Find where the given text appears and provide that cell's center as (x, y) coordinate. 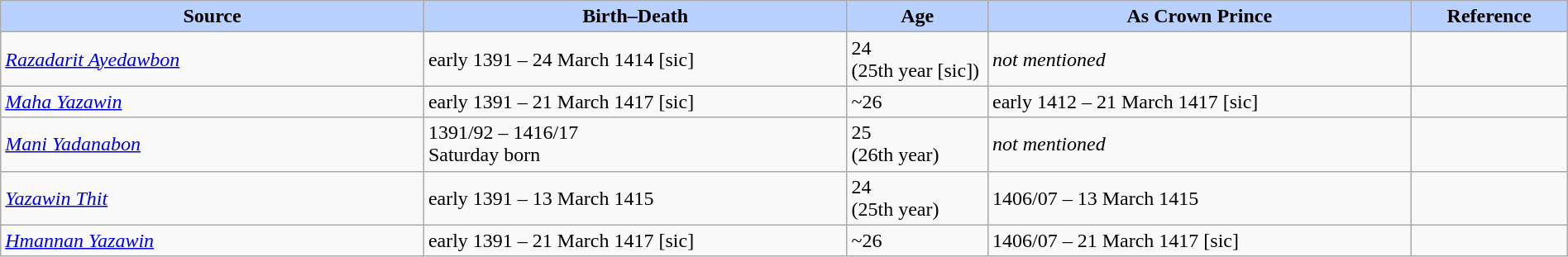
24 (25th year [sic]) (918, 59)
Mani Yadanabon (213, 144)
24 (25th year) (918, 198)
Razadarit Ayedawbon (213, 59)
Birth–Death (635, 17)
25 (26th year) (918, 144)
As Crown Prince (1200, 17)
Age (918, 17)
1406/07 – 21 March 1417 [sic] (1200, 240)
early 1391 – 13 March 1415 (635, 198)
1391/92 – 1416/17 Saturday born (635, 144)
Yazawin Thit (213, 198)
Source (213, 17)
early 1412 – 21 March 1417 [sic] (1200, 102)
Reference (1489, 17)
Hmannan Yazawin (213, 240)
early 1391 – 24 March 1414 [sic] (635, 59)
Maha Yazawin (213, 102)
1406/07 – 13 March 1415 (1200, 198)
